For the text-containing cell, return its midpoint in [X, Y] coordinate format. 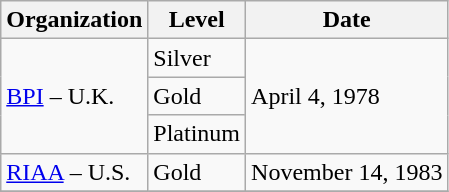
Organization [74, 20]
RIAA – U.S. [74, 172]
Platinum [197, 134]
BPI – U.K. [74, 96]
Level [197, 20]
November 14, 1983 [347, 172]
Date [347, 20]
April 4, 1978 [347, 96]
Silver [197, 58]
